Identify which cell holds the provided text, then report its [X, Y] central coordinate. 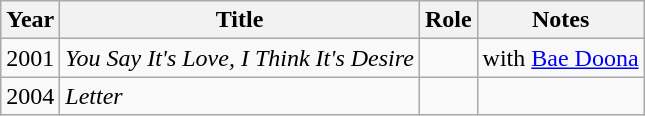
2004 [30, 96]
with Bae Doona [560, 58]
Letter [240, 96]
2001 [30, 58]
Title [240, 20]
You Say It's Love, I Think It's Desire [240, 58]
Year [30, 20]
Notes [560, 20]
Role [448, 20]
